Provide the (X, Y) coordinate of the cell's center where the given text is located.  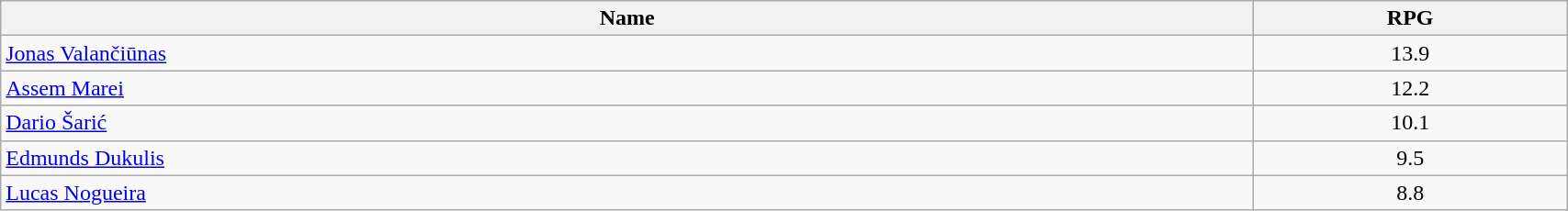
Edmunds Dukulis (627, 158)
8.8 (1411, 193)
13.9 (1411, 53)
Dario Šarić (627, 123)
9.5 (1411, 158)
Name (627, 18)
12.2 (1411, 88)
Lucas Nogueira (627, 193)
Jonas Valančiūnas (627, 53)
RPG (1411, 18)
10.1 (1411, 123)
Assem Marei (627, 88)
